Extract the (X, Y) coordinate from the center of the cell holding the provided text.  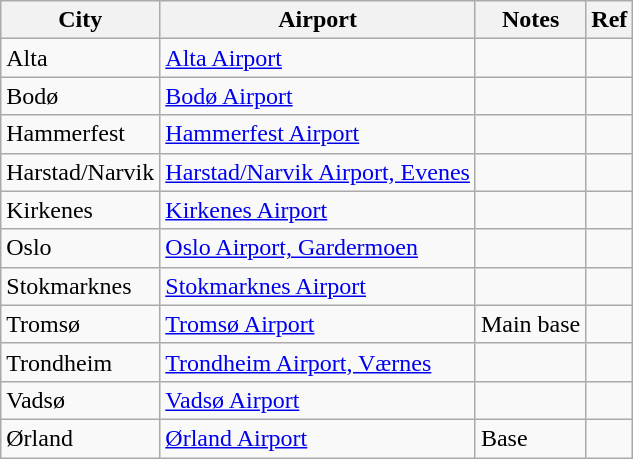
Main base (530, 324)
Kirkenes Airport (318, 210)
Tromsø Airport (318, 324)
Bodø Airport (318, 96)
Oslo (80, 248)
Trondheim Airport, Værnes (318, 362)
Trondheim (80, 362)
Hammerfest (80, 134)
Stokmarknes Airport (318, 286)
Alta (80, 58)
Alta Airport (318, 58)
Tromsø (80, 324)
Oslo Airport, Gardermoen (318, 248)
Stokmarknes (80, 286)
Ørland (80, 438)
City (80, 20)
Bodø (80, 96)
Notes (530, 20)
Hammerfest Airport (318, 134)
Vadsø Airport (318, 400)
Base (530, 438)
Ørland Airport (318, 438)
Vadsø (80, 400)
Kirkenes (80, 210)
Harstad/Narvik Airport, Evenes (318, 172)
Airport (318, 20)
Harstad/Narvik (80, 172)
Ref (610, 20)
